Provide the [X, Y] coordinate of the cell's center where the given text is located.  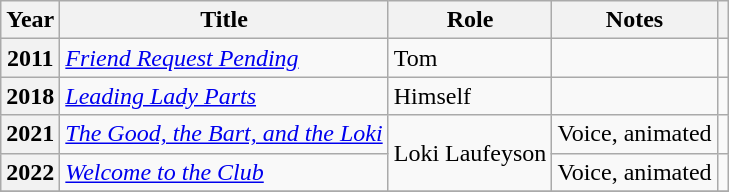
2011 [30, 58]
Loki Laufeyson [470, 153]
Friend Request Pending [224, 58]
2018 [30, 96]
Tom [470, 58]
2021 [30, 134]
Himself [470, 96]
Role [470, 20]
Welcome to the Club [224, 172]
The Good, the Bart, and the Loki [224, 134]
Title [224, 20]
2022 [30, 172]
Year [30, 20]
Leading Lady Parts [224, 96]
Notes [634, 20]
